From the cell containing the given text, extract its center point as (x, y) coordinate. 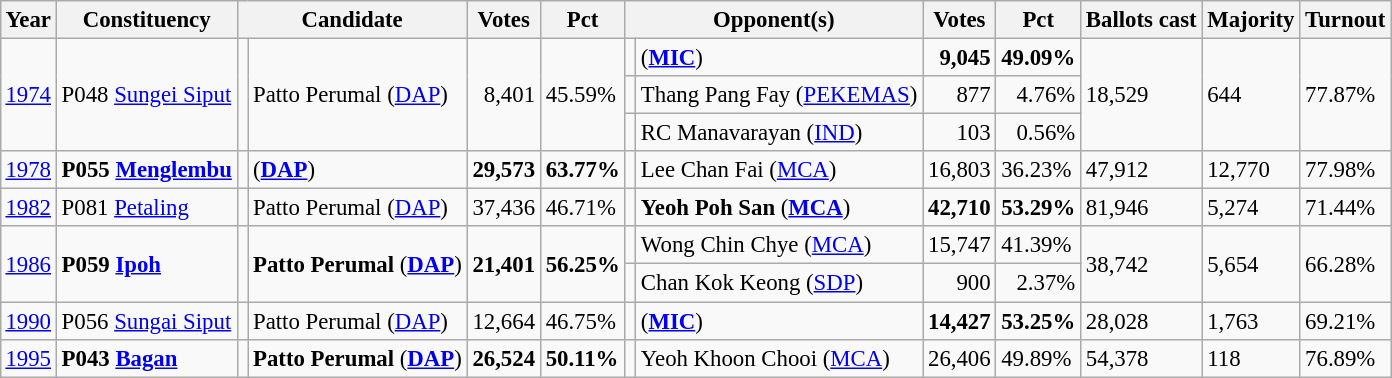
1986 (28, 264)
P056 Sungai Siput (146, 321)
(DAP) (358, 170)
54,378 (1142, 358)
37,436 (504, 208)
P055 Menglembu (146, 170)
53.29% (1038, 208)
12,664 (504, 321)
Lee Chan Fai (MCA) (780, 170)
5,654 (1251, 264)
900 (960, 283)
Candidate (352, 20)
49.09% (1038, 57)
66.28% (1346, 264)
71.44% (1346, 208)
63.77% (582, 170)
RC Manavarayan (IND) (780, 133)
26,406 (960, 358)
41.39% (1038, 245)
P048 Sungei Siput (146, 94)
12,770 (1251, 170)
1974 (28, 94)
9,045 (960, 57)
14,427 (960, 321)
103 (960, 133)
16,803 (960, 170)
0.56% (1038, 133)
1982 (28, 208)
Yeoh Khoon Chooi (MCA) (780, 358)
38,742 (1142, 264)
Majority (1251, 20)
76.89% (1346, 358)
Thang Pang Fay (PEKEMAS) (780, 95)
21,401 (504, 264)
18,529 (1142, 94)
Opponent(s) (774, 20)
2.37% (1038, 283)
28,028 (1142, 321)
46.71% (582, 208)
8,401 (504, 94)
P043 Bagan (146, 358)
5,274 (1251, 208)
77.87% (1346, 94)
77.98% (1346, 170)
P059 Ipoh (146, 264)
Turnout (1346, 20)
50.11% (582, 358)
29,573 (504, 170)
47,912 (1142, 170)
46.75% (582, 321)
118 (1251, 358)
Wong Chin Chye (MCA) (780, 245)
1,763 (1251, 321)
15,747 (960, 245)
Ballots cast (1142, 20)
42,710 (960, 208)
644 (1251, 94)
Chan Kok Keong (SDP) (780, 283)
69.21% (1346, 321)
1978 (28, 170)
81,946 (1142, 208)
P081 Petaling (146, 208)
Year (28, 20)
1995 (28, 358)
Constituency (146, 20)
4.76% (1038, 95)
Yeoh Poh San (MCA) (780, 208)
26,524 (504, 358)
36.23% (1038, 170)
49.89% (1038, 358)
45.59% (582, 94)
56.25% (582, 264)
877 (960, 95)
53.25% (1038, 321)
1990 (28, 321)
